Identify which cell holds the provided text, then report its (X, Y) central coordinate. 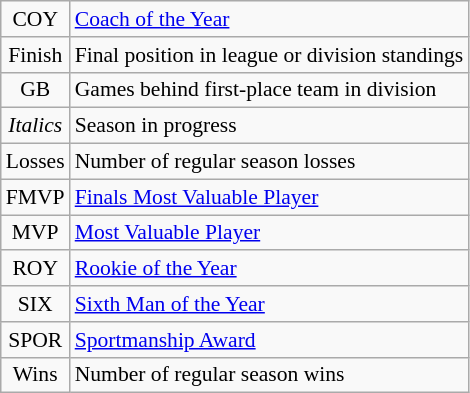
COY (36, 19)
Finals Most Valuable Player (270, 197)
Final position in league or division standings (270, 55)
Losses (36, 162)
ROY (36, 269)
Season in progress (270, 126)
Italics (36, 126)
Number of regular season wins (270, 375)
MVP (36, 233)
FMVP (36, 197)
Wins (36, 375)
Games behind first-place team in division (270, 90)
SIX (36, 304)
Coach of the Year (270, 19)
Sportmanship Award (270, 340)
GB (36, 90)
Finish (36, 55)
SPOR (36, 340)
Number of regular season losses (270, 162)
Rookie of the Year (270, 269)
Most Valuable Player (270, 233)
Sixth Man of the Year (270, 304)
